Scan for the cell matching the given text and deliver its [x, y] coordinate at center. 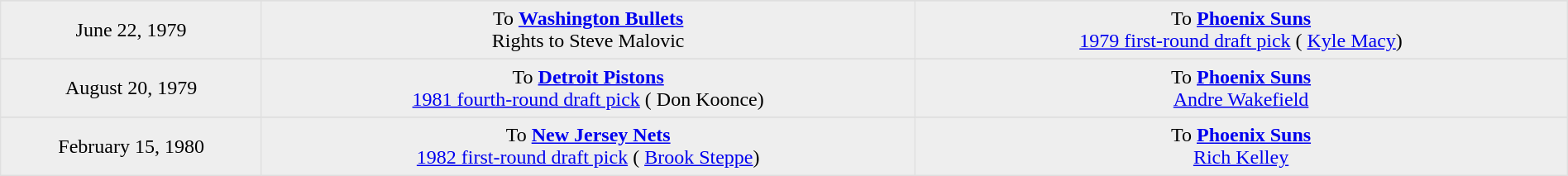
To Phoenix Suns1979 first-round draft pick ( Kyle Macy) [1241, 30]
To New Jersey Nets1982 first-round draft pick ( Brook Steppe) [587, 146]
August 20, 1979 [131, 88]
To Phoenix Suns Rich Kelley [1241, 146]
To Detroit Pistons1981 fourth-round draft pick ( Don Koonce) [587, 88]
February 15, 1980 [131, 146]
To Washington BulletsRights to Steve Malovic [587, 30]
To Phoenix Suns Andre Wakefield [1241, 88]
June 22, 1979 [131, 30]
